Extract the [X, Y] coordinate from the center of the cell holding the provided text.  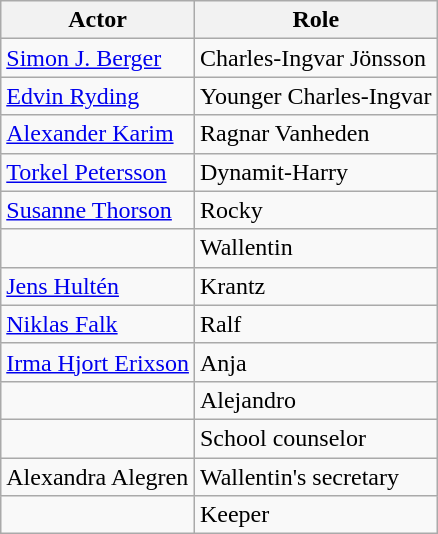
Alexandra Alegren [98, 477]
Ralf [316, 324]
Jens Hultén [98, 286]
Wallentin's secretary [316, 477]
Wallentin [316, 248]
Krantz [316, 286]
Rocky [316, 210]
Ragnar Vanheden [316, 134]
Dynamit-Harry [316, 172]
Torkel Petersson [98, 172]
Irma Hjort Erixson [98, 362]
Susanne Thorson [98, 210]
Simon J. Berger [98, 58]
Charles-Ingvar Jönsson [316, 58]
Role [316, 20]
Keeper [316, 515]
School counselor [316, 438]
Alejandro [316, 400]
Niklas Falk [98, 324]
Alexander Karim [98, 134]
Edvin Ryding [98, 96]
Actor [98, 20]
Anja [316, 362]
Younger Charles-Ingvar [316, 96]
